Extract the (X, Y) coordinate from the center of the cell holding the provided text.  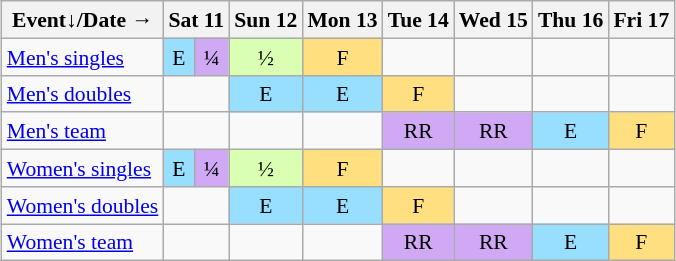
Women's team (83, 242)
Men's team (83, 130)
Women's doubles (83, 204)
Mon 13 (342, 20)
Wed 15 (494, 20)
Thu 16 (571, 20)
Event↓/Date → (83, 20)
Men's singles (83, 56)
Men's doubles (83, 94)
Fri 17 (641, 20)
Sun 12 (266, 20)
Sat 11 (196, 20)
Tue 14 (418, 20)
Women's singles (83, 168)
